Capture the cell that displays the provided text and extract its [x, y] central coordinate. 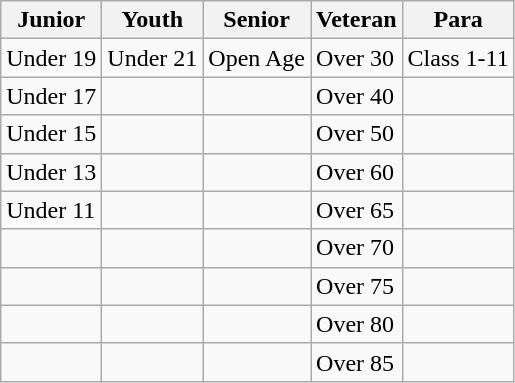
Under 11 [52, 210]
Under 19 [52, 58]
Youth [152, 20]
Under 15 [52, 134]
Class 1-11 [458, 58]
Open Age [257, 58]
Over 50 [357, 134]
Over 60 [357, 172]
Over 80 [357, 324]
Senior [257, 20]
Over 85 [357, 362]
Over 30 [357, 58]
Under 17 [52, 96]
Under 13 [52, 172]
Over 65 [357, 210]
Under 21 [152, 58]
Para [458, 20]
Junior [52, 20]
Over 75 [357, 286]
Over 70 [357, 248]
Veteran [357, 20]
Over 40 [357, 96]
